Output the (X, Y) coordinate of the center of the cell containing the given text.  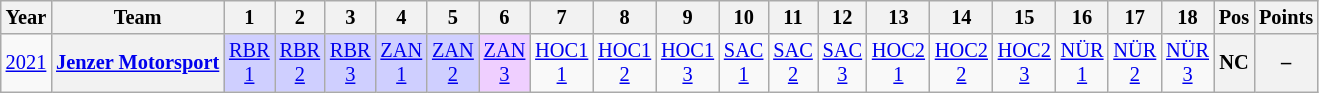
SAC3 (842, 63)
NC (1234, 63)
SAC2 (792, 63)
Team (138, 17)
Points (1286, 17)
SAC1 (744, 63)
Pos (1234, 17)
2 (300, 17)
7 (562, 17)
HOC23 (1024, 63)
14 (962, 17)
HOC11 (562, 63)
HOC13 (688, 63)
18 (1188, 17)
13 (898, 17)
HOC22 (962, 63)
HOC12 (624, 63)
ZAN2 (453, 63)
HOC21 (898, 63)
9 (688, 17)
17 (1134, 17)
11 (792, 17)
10 (744, 17)
RBR3 (350, 63)
RBR2 (300, 63)
Year (26, 17)
NÜR1 (1082, 63)
1 (249, 17)
RBR1 (249, 63)
ZAN1 (401, 63)
15 (1024, 17)
2021 (26, 63)
– (1286, 63)
8 (624, 17)
ZAN3 (505, 63)
Jenzer Motorsport (138, 63)
16 (1082, 17)
5 (453, 17)
NÜR3 (1188, 63)
6 (505, 17)
12 (842, 17)
3 (350, 17)
NÜR2 (1134, 63)
4 (401, 17)
